Extract the [x, y] coordinate from the center of the cell holding the provided text.  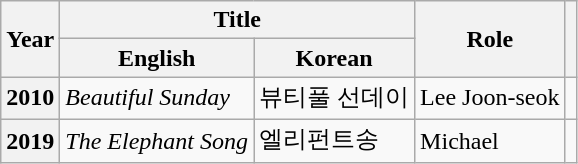
Role [490, 39]
2019 [30, 140]
Beautiful Sunday [157, 98]
Year [30, 39]
The Elephant Song [157, 140]
엘리펀트송 [334, 140]
Lee Joon-seok [490, 98]
English [157, 58]
2010 [30, 98]
뷰티풀 선데이 [334, 98]
Title [238, 20]
Michael [490, 140]
Korean [334, 58]
